Capture the cell that displays the provided text and extract its (X, Y) central coordinate. 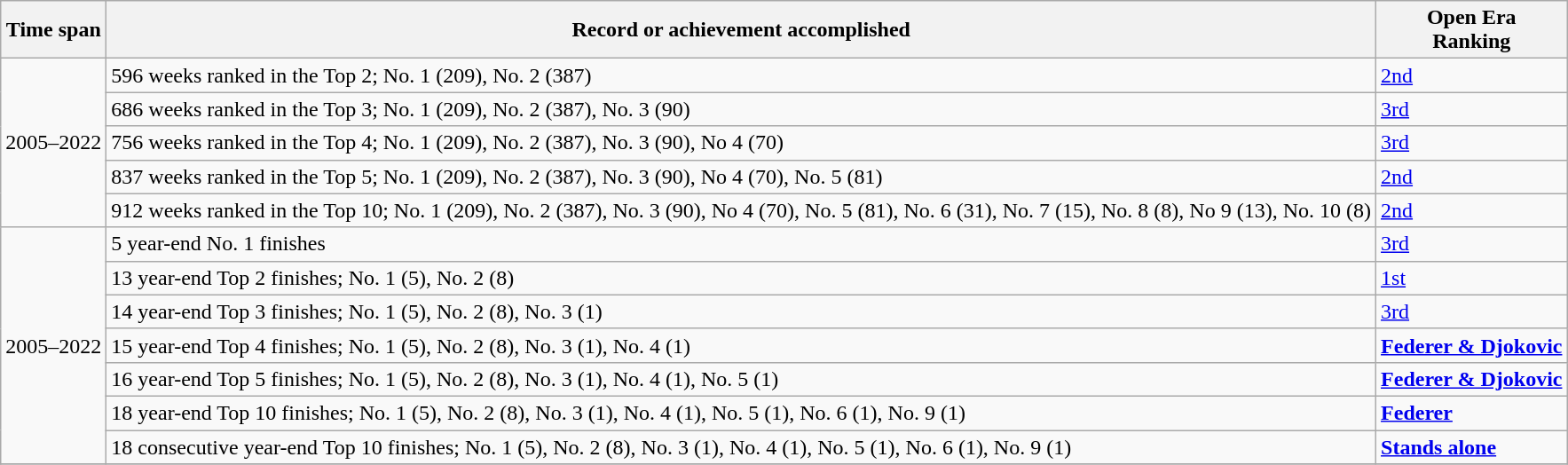
18 consecutive year-end Top 10 finishes; No. 1 (5), No. 2 (8), No. 3 (1), No. 4 (1), No. 5 (1), No. 6 (1), No. 9 (1) (742, 446)
13 year-end Top 2 finishes; No. 1 (5), No. 2 (8) (742, 278)
756 weeks ranked in the Top 4; No. 1 (209), No. 2 (387), No. 3 (90), No 4 (70) (742, 143)
912 weeks ranked in the Top 10; No. 1 (209), No. 2 (387), No. 3 (90), No 4 (70), No. 5 (81), No. 6 (31), No. 7 (15), No. 8 (8), No 9 (13), No. 10 (8) (742, 210)
16 year-end Top 5 finishes; No. 1 (5), No. 2 (8), No. 3 (1), No. 4 (1), No. 5 (1) (742, 379)
686 weeks ranked in the Top 3; No. 1 (209), No. 2 (387), No. 3 (90) (742, 109)
837 weeks ranked in the Top 5; No. 1 (209), No. 2 (387), No. 3 (90), No 4 (70), No. 5 (81) (742, 177)
5 year-end No. 1 finishes (742, 244)
15 year-end Top 4 finishes; No. 1 (5), No. 2 (8), No. 3 (1), No. 4 (1) (742, 345)
Open EraRanking (1471, 30)
18 year-end Top 10 finishes; No. 1 (5), No. 2 (8), No. 3 (1), No. 4 (1), No. 5 (1), No. 6 (1), No. 9 (1) (742, 413)
Record or achievement accomplished (742, 30)
596 weeks ranked in the Top 2; No. 1 (209), No. 2 (387) (742, 75)
Time span (53, 30)
1st (1471, 278)
Stands alone (1471, 446)
14 year-end Top 3 finishes; No. 1 (5), No. 2 (8), No. 3 (1) (742, 311)
Federer (1471, 413)
